Pinpoint the cell where the given text exists, returning its (x, y) midpoint coordinate. 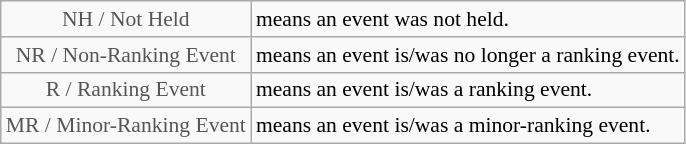
MR / Minor-Ranking Event (126, 126)
means an event is/was a ranking event. (468, 90)
NR / Non-Ranking Event (126, 55)
means an event is/was a minor-ranking event. (468, 126)
R / Ranking Event (126, 90)
means an event is/was no longer a ranking event. (468, 55)
means an event was not held. (468, 19)
NH / Not Held (126, 19)
